Search for the cell housing the specified text and yield its (x, y) center coordinate. 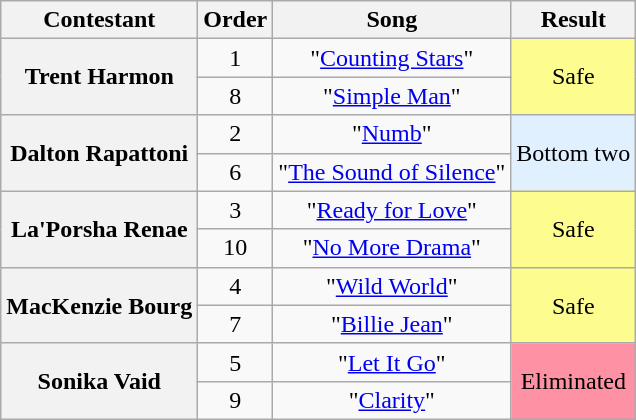
2 (236, 134)
7 (236, 324)
Song (392, 20)
Bottom two (574, 153)
Sonika Vaid (100, 381)
Result (574, 20)
Contestant (100, 20)
Eliminated (574, 381)
10 (236, 248)
5 (236, 362)
"Numb" (392, 134)
"Counting Stars" (392, 58)
Dalton Rapattoni (100, 153)
"Ready for Love" (392, 210)
"Billie Jean" (392, 324)
"Wild World" (392, 286)
3 (236, 210)
La'Porsha Renae (100, 229)
8 (236, 96)
9 (236, 400)
MacKenzie Bourg (100, 305)
"Let It Go" (392, 362)
Order (236, 20)
"Clarity" (392, 400)
1 (236, 58)
Trent Harmon (100, 77)
"No More Drama" (392, 248)
6 (236, 172)
"Simple Man" (392, 96)
"The Sound of Silence" (392, 172)
4 (236, 286)
